Output the [X, Y] coordinate of the center of the cell containing the given text.  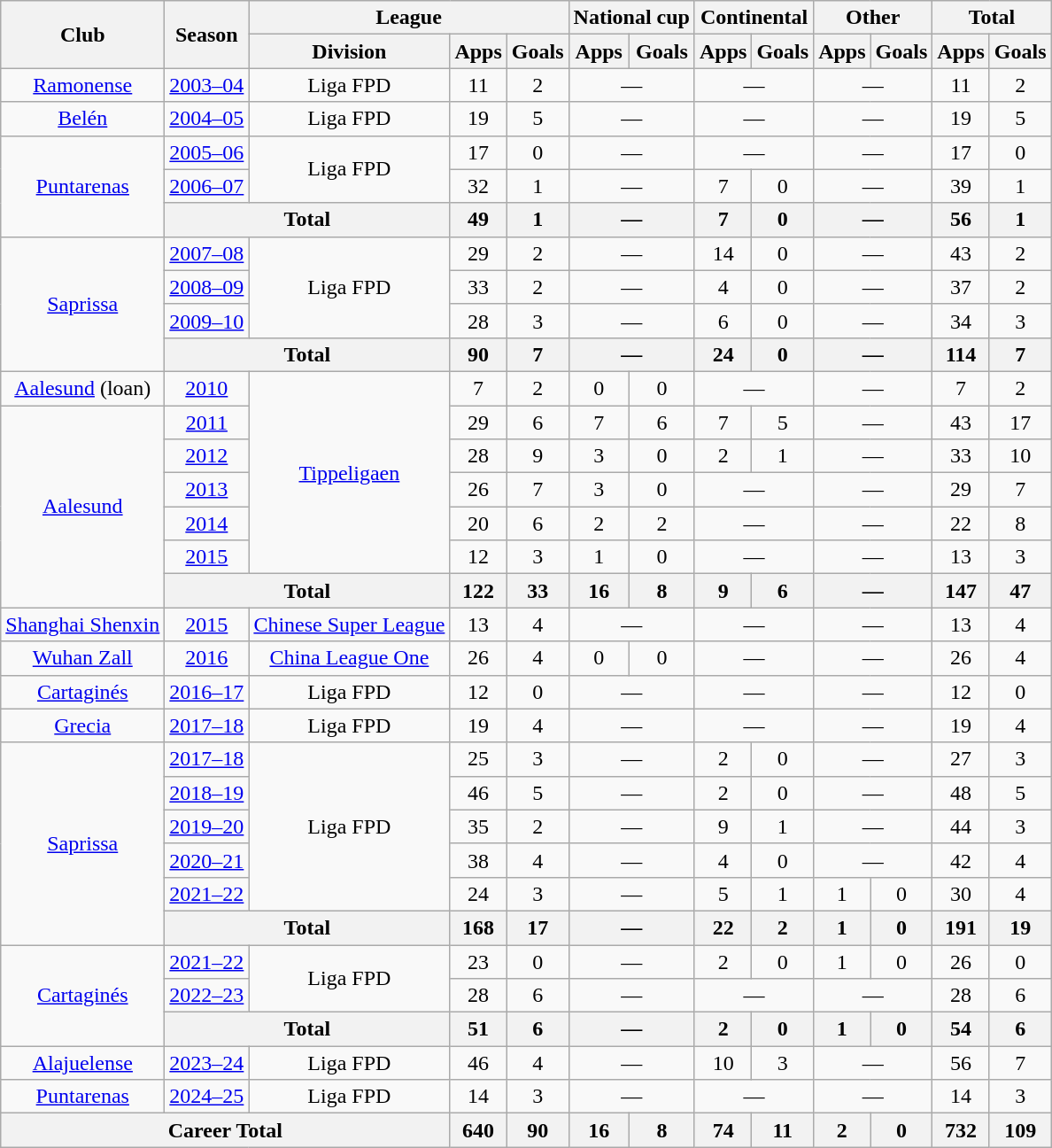
54 [961, 1029]
2003–04 [207, 85]
2020–21 [207, 860]
47 [1020, 591]
Club [83, 35]
74 [723, 1130]
42 [961, 860]
44 [961, 826]
147 [961, 591]
114 [961, 354]
Aalesund (loan) [83, 388]
China League One [349, 658]
2012 [207, 456]
2024–25 [207, 1097]
Ramonense [83, 85]
2018–19 [207, 793]
35 [478, 826]
2006–07 [207, 186]
2013 [207, 490]
Belén [83, 119]
32 [478, 186]
20 [478, 524]
30 [961, 894]
109 [1020, 1130]
2004–05 [207, 119]
34 [961, 321]
Wuhan Zall [83, 658]
2019–20 [207, 826]
Alajuelense [83, 1063]
25 [478, 759]
2023–24 [207, 1063]
Season [207, 35]
122 [478, 591]
2007–08 [207, 253]
Grecia [83, 725]
2011 [207, 423]
2005–06 [207, 152]
Chinese Super League [349, 624]
Career Total [225, 1130]
37 [961, 287]
2016–17 [207, 692]
Aalesund [83, 507]
51 [478, 1029]
Division [349, 51]
49 [478, 220]
23 [478, 961]
Other [873, 18]
640 [478, 1130]
191 [961, 927]
2022–23 [207, 996]
2009–10 [207, 321]
National cup [631, 18]
2008–09 [207, 287]
2016 [207, 658]
Continental [754, 18]
38 [478, 860]
2010 [207, 388]
2014 [207, 524]
League [409, 18]
27 [961, 759]
732 [961, 1130]
Tippeligaen [349, 472]
48 [961, 793]
Shanghai Shenxin [83, 624]
39 [961, 186]
168 [478, 927]
